Return the [x, y] coordinate for the center point of the cell that contains the specified text.  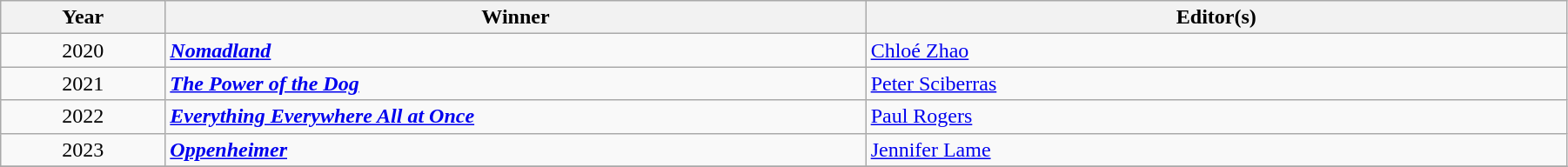
2021 [84, 83]
Oppenheimer [515, 150]
Chloé Zhao [1216, 50]
Nomadland [515, 50]
Jennifer Lame [1216, 150]
2023 [84, 150]
Winner [515, 17]
Everything Everywhere All at Once [515, 117]
2020 [84, 50]
2022 [84, 117]
Editor(s) [1216, 17]
Peter Sciberras [1216, 83]
The Power of the Dog [515, 83]
Year [84, 17]
Paul Rogers [1216, 117]
